Identify which cell holds the provided text, then report its [x, y] central coordinate. 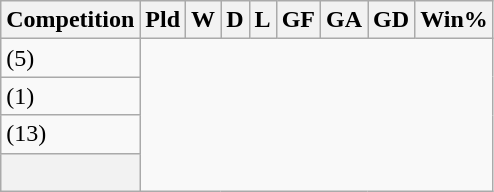
W [204, 20]
Pld [163, 20]
Win% [454, 20]
L [262, 20]
GF [298, 20]
(13) [70, 134]
Competition [70, 20]
D [235, 20]
GA [344, 20]
(5) [70, 58]
GD [392, 20]
(1) [70, 96]
